Identify which cell holds the provided text, then report its (x, y) central coordinate. 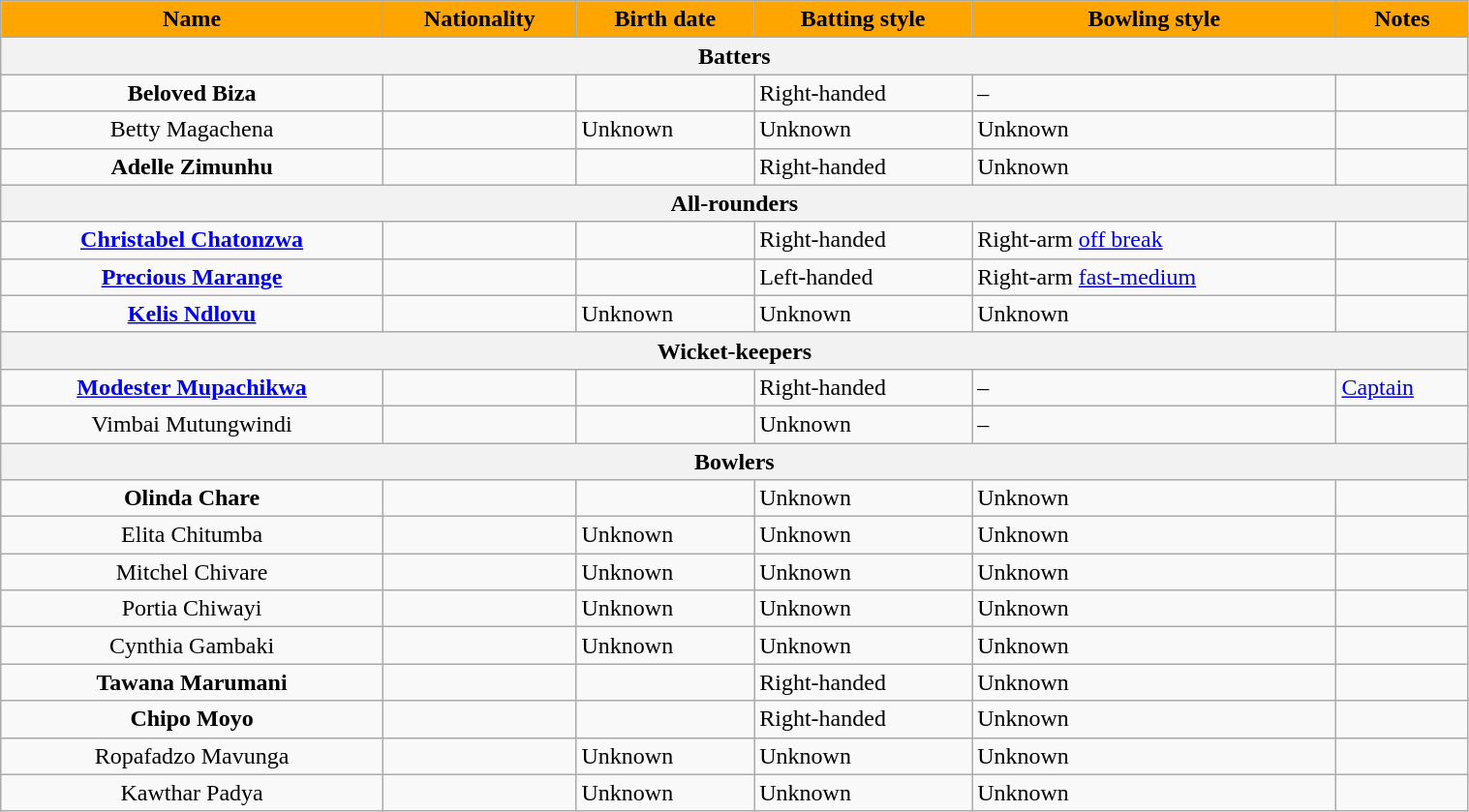
Name (192, 19)
Adelle Zimunhu (192, 166)
Vimbai Mutungwindi (192, 424)
Bowling style (1154, 19)
Mitchel Chivare (192, 572)
Bowlers (734, 462)
Wicket-keepers (734, 350)
Chipo Moyo (192, 719)
Notes (1402, 19)
Portia Chiwayi (192, 609)
Christabel Chatonzwa (192, 240)
Modester Mupachikwa (192, 387)
Cynthia Gambaki (192, 646)
Beloved Biza (192, 93)
Right-arm fast-medium (1154, 277)
Precious Marange (192, 277)
Olinda Chare (192, 498)
Birth date (665, 19)
Elita Chitumba (192, 535)
Nationality (479, 19)
Betty Magachena (192, 130)
Ropafadzo Mavunga (192, 756)
Right-arm off break (1154, 240)
Batters (734, 56)
Tawana Marumani (192, 682)
Left-handed (864, 277)
All-rounders (734, 203)
Kelis Ndlovu (192, 314)
Captain (1402, 387)
Kawthar Padya (192, 793)
Batting style (864, 19)
